For the text-containing cell, return its midpoint in (x, y) coordinate format. 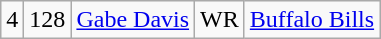
Gabe Davis (133, 20)
128 (48, 20)
Buffalo Bills (312, 20)
4 (12, 20)
WR (220, 20)
